Provide the [x, y] coordinate of the cell's center where the given text is located.  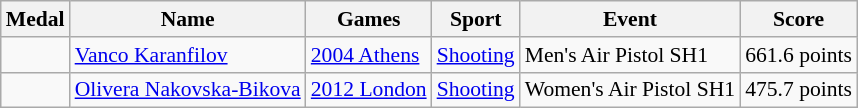
Women's Air Pistol SH1 [630, 90]
Men's Air Pistol SH1 [630, 55]
2012 London [369, 90]
475.7 points [798, 90]
Medal [36, 19]
Sport [476, 19]
Olivera Nakovska-Bikova [188, 90]
Score [798, 19]
661.6 points [798, 55]
Name [188, 19]
Event [630, 19]
2004 Athens [369, 55]
Games [369, 19]
Vanco Karanfilov [188, 55]
